Search for the cell housing the specified text and yield its (X, Y) center coordinate. 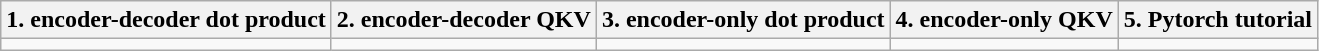
5. Pytorch tutorial (1218, 20)
3. encoder-only dot product (743, 20)
2. encoder-decoder QKV (464, 20)
4. encoder-only QKV (1004, 20)
1. encoder-decoder dot product (166, 20)
